Provide the (X, Y) coordinate of the cell's center where the given text is located.  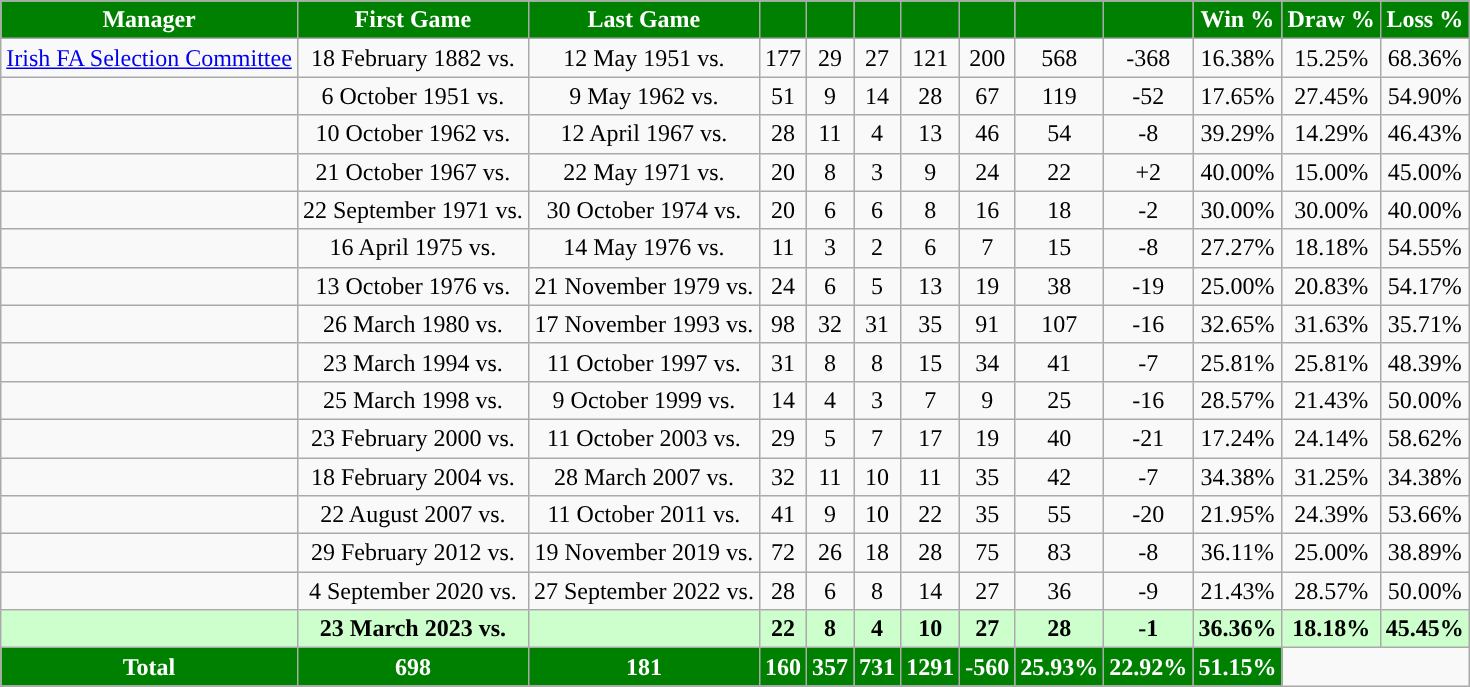
83 (1060, 553)
54.17% (1424, 286)
51.15% (1238, 667)
9 May 1962 vs. (644, 96)
357 (830, 667)
28 March 2007 vs. (644, 477)
-368 (1148, 58)
32.65% (1238, 324)
39.29% (1238, 134)
23 February 2000 vs. (412, 438)
177 (782, 58)
45.45% (1424, 629)
24.39% (1331, 515)
1291 (930, 667)
34 (988, 362)
-1 (1148, 629)
200 (988, 58)
27.45% (1331, 96)
38.89% (1424, 553)
23 March 2023 vs. (412, 629)
15.00% (1331, 172)
23 March 1994 vs. (412, 362)
54 (1060, 134)
24.14% (1331, 438)
Irish FA Selection Committee (150, 58)
4 September 2020 vs. (412, 591)
17.24% (1238, 438)
16.38% (1238, 58)
54.90% (1424, 96)
17 (930, 438)
67 (988, 96)
15.25% (1331, 58)
14.29% (1331, 134)
568 (1060, 58)
-21 (1148, 438)
45.00% (1424, 172)
27.27% (1238, 248)
36.36% (1238, 629)
40 (1060, 438)
48.39% (1424, 362)
22 September 1971 vs. (412, 210)
72 (782, 553)
-20 (1148, 515)
26 (830, 553)
22 August 2007 vs. (412, 515)
35.71% (1424, 324)
+2 (1148, 172)
Win % (1238, 20)
11 October 1997 vs. (644, 362)
36 (1060, 591)
-9 (1148, 591)
16 (988, 210)
26 March 1980 vs. (412, 324)
91 (988, 324)
51 (782, 96)
10 October 1962 vs. (412, 134)
38 (1060, 286)
6 October 1951 vs. (412, 96)
31.25% (1331, 477)
17.65% (1238, 96)
98 (782, 324)
36.11% (1238, 553)
29 February 2012 vs. (412, 553)
160 (782, 667)
Last Game (644, 20)
53.66% (1424, 515)
11 October 2003 vs. (644, 438)
20.83% (1331, 286)
13 October 1976 vs. (412, 286)
25 (1060, 400)
First Game (412, 20)
181 (644, 667)
14 May 1976 vs. (644, 248)
21.95% (1238, 515)
42 (1060, 477)
21 October 1967 vs. (412, 172)
55 (1060, 515)
22 May 1971 vs. (644, 172)
18 February 1882 vs. (412, 58)
25 March 1998 vs. (412, 400)
54.55% (1424, 248)
75 (988, 553)
11 October 2011 vs. (644, 515)
9 October 1999 vs. (644, 400)
22.92% (1148, 667)
12 April 1967 vs. (644, 134)
19 November 2019 vs. (644, 553)
-52 (1148, 96)
31.63% (1331, 324)
12 May 1951 vs. (644, 58)
30 October 1974 vs. (644, 210)
-560 (988, 667)
121 (930, 58)
-19 (1148, 286)
731 (878, 667)
-2 (1148, 210)
21 November 1979 vs. (644, 286)
46 (988, 134)
Total (150, 667)
2 (878, 248)
16 April 1975 vs. (412, 248)
46.43% (1424, 134)
Loss % (1424, 20)
Manager (150, 20)
17 November 1993 vs. (644, 324)
58.62% (1424, 438)
68.36% (1424, 58)
25.93% (1060, 667)
107 (1060, 324)
Draw % (1331, 20)
27 September 2022 vs. (644, 591)
698 (412, 667)
119 (1060, 96)
18 February 2004 vs. (412, 477)
